Detect which cell encompasses the target text, then output its [X, Y] center coordinate. 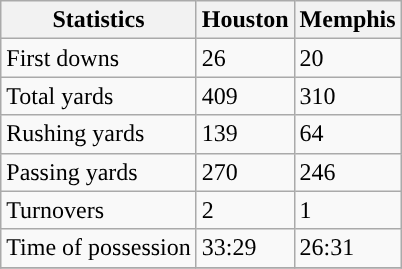
First downs [99, 58]
26:31 [348, 248]
246 [348, 172]
26 [245, 58]
64 [348, 134]
20 [348, 58]
139 [245, 134]
270 [245, 172]
Rushing yards [99, 134]
Houston [245, 20]
1 [348, 210]
33:29 [245, 248]
Passing yards [99, 172]
409 [245, 96]
Time of possession [99, 248]
Memphis [348, 20]
310 [348, 96]
Statistics [99, 20]
Total yards [99, 96]
2 [245, 210]
Turnovers [99, 210]
